Capture the cell that displays the provided text and extract its (x, y) central coordinate. 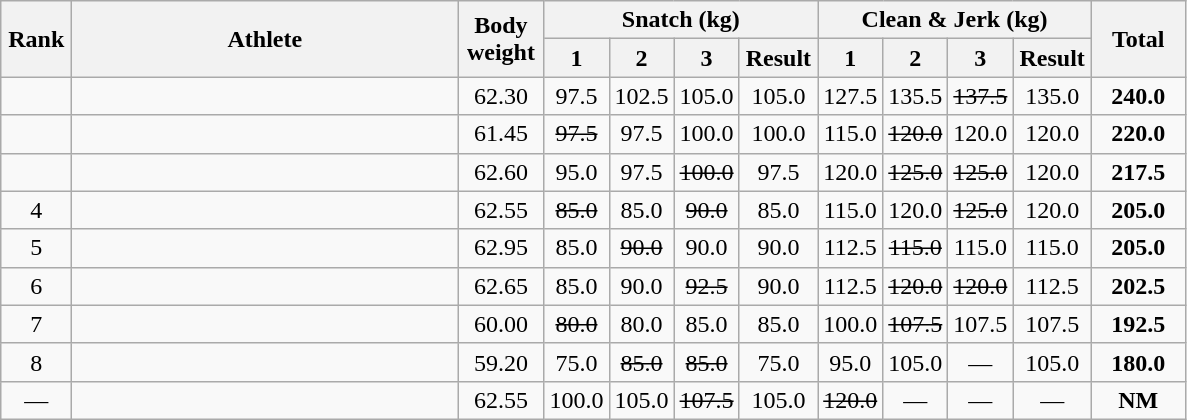
Athlete (265, 39)
59.20 (501, 362)
8 (36, 362)
192.5 (1138, 324)
240.0 (1138, 96)
4 (36, 210)
Total (1138, 39)
61.45 (501, 134)
135.0 (1052, 96)
NM (1138, 400)
5 (36, 248)
180.0 (1138, 362)
135.5 (916, 96)
127.5 (850, 96)
62.65 (501, 286)
Body weight (501, 39)
Clean & Jerk (kg) (955, 20)
7 (36, 324)
137.5 (980, 96)
217.5 (1138, 172)
Rank (36, 39)
60.00 (501, 324)
6 (36, 286)
102.5 (642, 96)
62.30 (501, 96)
62.60 (501, 172)
Snatch (kg) (681, 20)
202.5 (1138, 286)
92.5 (706, 286)
62.95 (501, 248)
220.0 (1138, 134)
